Return the [X, Y] coordinate for the center point of the cell that contains the specified text.  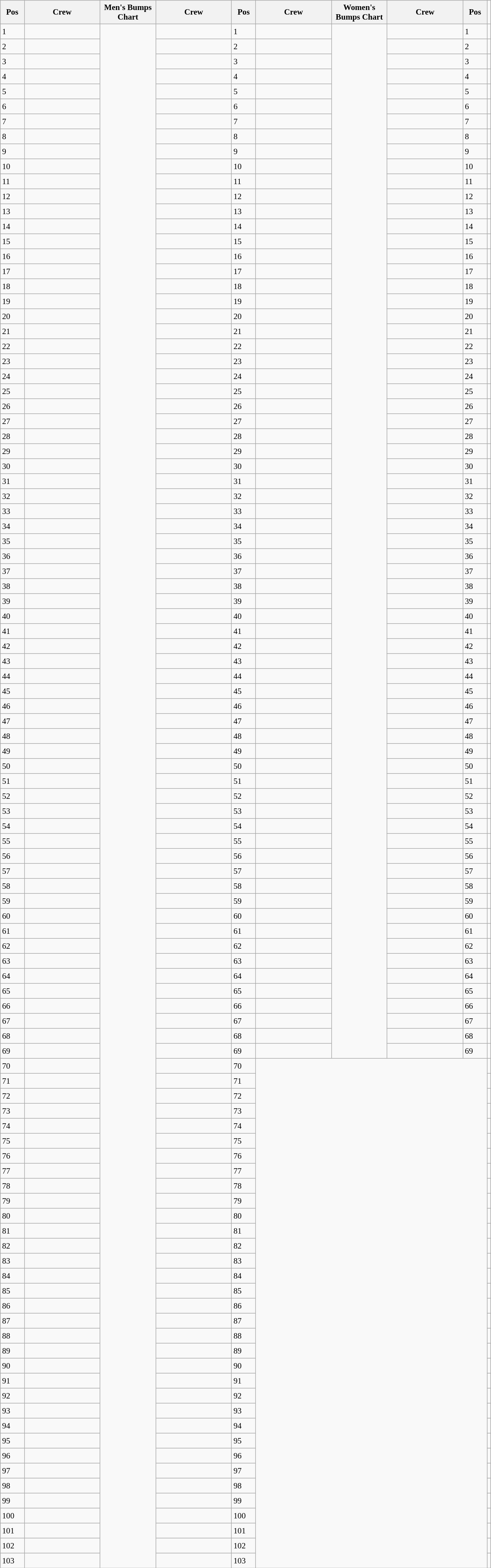
Men's Bumps Chart [128, 12]
Women's Bumps Chart [360, 12]
